Detect which cell encompasses the target text, then output its (x, y) center coordinate. 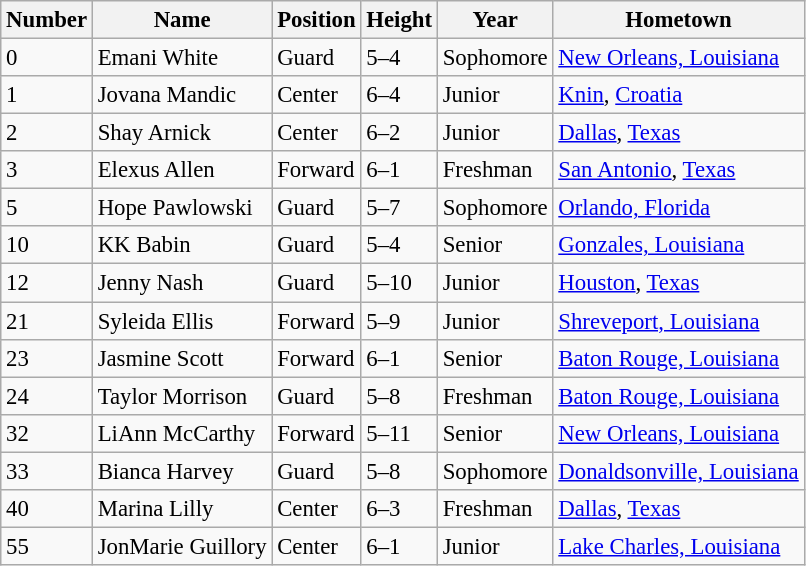
KK Babin (182, 245)
33 (47, 471)
Position (316, 20)
5–10 (399, 283)
Elexus Allen (182, 170)
0 (47, 58)
Taylor Morrison (182, 396)
10 (47, 245)
6–4 (399, 95)
Jenny Nash (182, 283)
Hometown (678, 20)
2 (47, 133)
40 (47, 509)
5 (47, 208)
San Antonio, Texas (678, 170)
21 (47, 321)
Hope Pawlowski (182, 208)
Height (399, 20)
Lake Charles, Louisiana (678, 546)
Emani White (182, 58)
Orlando, Florida (678, 208)
Bianca Harvey (182, 471)
23 (47, 358)
5–11 (399, 433)
5–9 (399, 321)
JonMarie Guillory (182, 546)
Syleida Ellis (182, 321)
12 (47, 283)
55 (47, 546)
Jovana Mandic (182, 95)
1 (47, 95)
Shreveport, Louisiana (678, 321)
Name (182, 20)
Gonzales, Louisiana (678, 245)
Year (495, 20)
Number (47, 20)
32 (47, 433)
Marina Lilly (182, 509)
LiAnn McCarthy (182, 433)
Knin, Croatia (678, 95)
6–3 (399, 509)
3 (47, 170)
5–7 (399, 208)
Jasmine Scott (182, 358)
6–2 (399, 133)
Houston, Texas (678, 283)
Shay Arnick (182, 133)
24 (47, 396)
Donaldsonville, Louisiana (678, 471)
